Find where the given text appears and provide that cell's center as (x, y) coordinate. 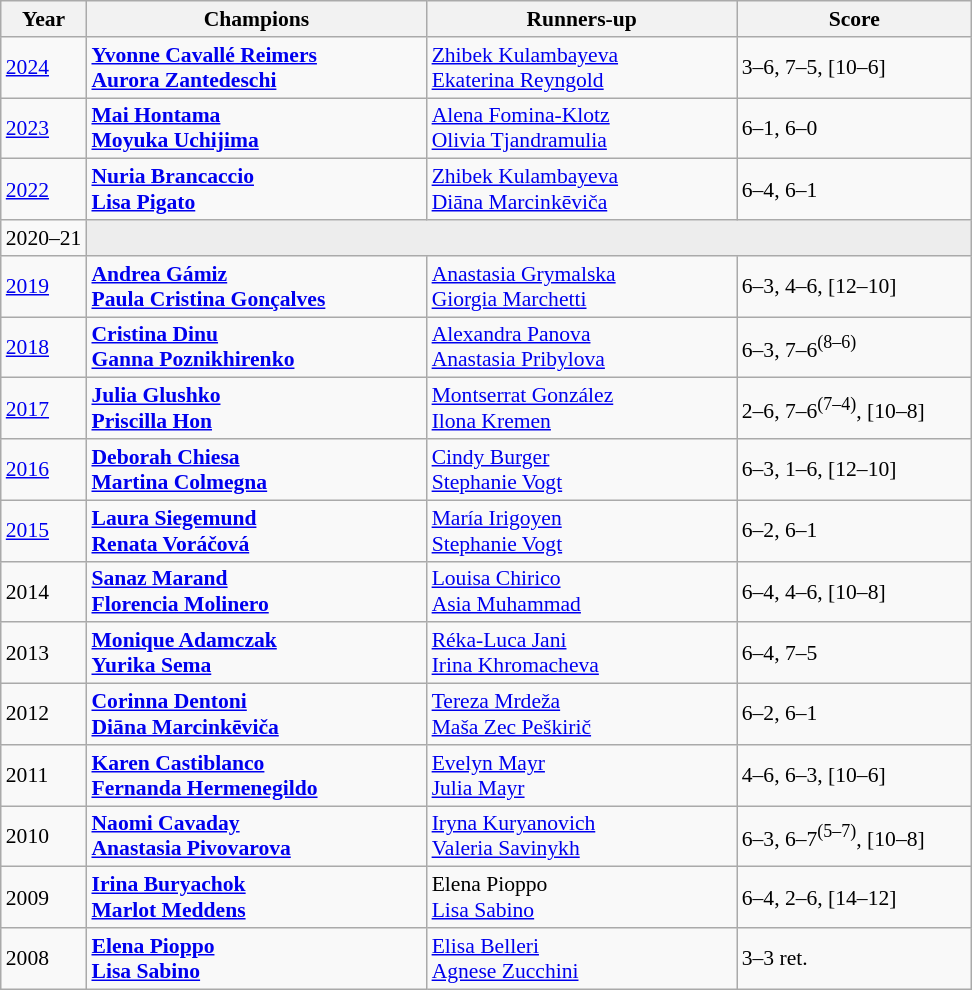
Karen Castiblanco Fernanda Hermenegildo (256, 776)
2022 (44, 190)
2023 (44, 128)
2018 (44, 348)
Alena Fomina-Klotz Olivia Tjandramulia (582, 128)
2013 (44, 654)
Zhibek Kulambayeva Ekaterina Reyngold (582, 68)
Alexandra Panova Anastasia Pribylova (582, 348)
4–6, 6–3, [10–6] (854, 776)
Year (44, 19)
2016 (44, 470)
Nuria Brancaccio Lisa Pigato (256, 190)
2–6, 7–6(7–4), [10–8] (854, 408)
Elisa Belleri Agnese Zucchini (582, 958)
6–3, 6–7(5–7), [10–8] (854, 836)
6–1, 6–0 (854, 128)
Monique Adamczak Yurika Sema (256, 654)
2008 (44, 958)
2012 (44, 714)
2014 (44, 592)
Mai Hontama Moyuka Uchijima (256, 128)
Laura Siegemund Renata Voráčová (256, 530)
Deborah Chiesa Martina Colmegna (256, 470)
Cindy Burger Stephanie Vogt (582, 470)
Réka-Luca Jani Irina Khromacheva (582, 654)
Iryna Kuryanovich Valeria Savinykh (582, 836)
2019 (44, 286)
Sanaz Marand Florencia Molinero (256, 592)
Cristina Dinu Ganna Poznikhirenko (256, 348)
María Irigoyen Stephanie Vogt (582, 530)
6–3, 1–6, [12–10] (854, 470)
6–4, 7–5 (854, 654)
2011 (44, 776)
Montserrat González Ilona Kremen (582, 408)
Champions (256, 19)
Anastasia Grymalska Giorgia Marchetti (582, 286)
2024 (44, 68)
Louisa Chirico Asia Muhammad (582, 592)
Yvonne Cavallé Reimers Aurora Zantedeschi (256, 68)
2015 (44, 530)
Zhibek Kulambayeva Diāna Marcinkēviča (582, 190)
2010 (44, 836)
2020–21 (44, 238)
Andrea Gámiz Paula Cristina Gonçalves (256, 286)
6–3, 7–6(8–6) (854, 348)
2017 (44, 408)
2009 (44, 898)
6–4, 4–6, [10–8] (854, 592)
Julia Glushko Priscilla Hon (256, 408)
6–4, 2–6, [14–12] (854, 898)
Naomi Cavaday Anastasia Pivovarova (256, 836)
6–4, 6–1 (854, 190)
3–6, 7–5, [10–6] (854, 68)
Tereza Mrdeža Maša Zec Peškirič (582, 714)
6–3, 4–6, [12–10] (854, 286)
Irina Buryachok Marlot Meddens (256, 898)
Corinna Dentoni Diāna Marcinkēviča (256, 714)
Runners-up (582, 19)
Score (854, 19)
3–3 ret. (854, 958)
Evelyn Mayr Julia Mayr (582, 776)
